Pinpoint the cell where the given text exists, returning its [X, Y] midpoint coordinate. 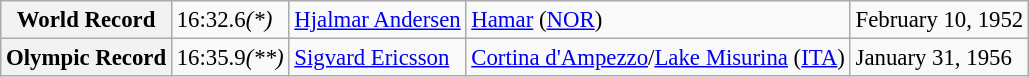
Sigvard Ericsson [378, 58]
Hjalmar Andersen [378, 20]
Cortina d'Ampezzo/Lake Misurina (ITA) [658, 58]
16:35.9(**) [230, 58]
Hamar (NOR) [658, 20]
Olympic Record [86, 58]
World Record [86, 20]
16:32.6(*) [230, 20]
February 10, 1952 [939, 20]
January 31, 1956 [939, 58]
